Pinpoint the cell where the given text exists, returning its [X, Y] midpoint coordinate. 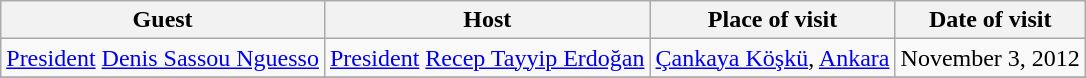
November 3, 2012 [990, 58]
Place of visit [772, 20]
Date of visit [990, 20]
Host [487, 20]
Guest [163, 20]
President Denis Sassou Nguesso [163, 58]
President Recep Tayyip Erdoğan [487, 58]
Çankaya Köşkü, Ankara [772, 58]
